Identify which cell holds the provided text, then report its [X, Y] central coordinate. 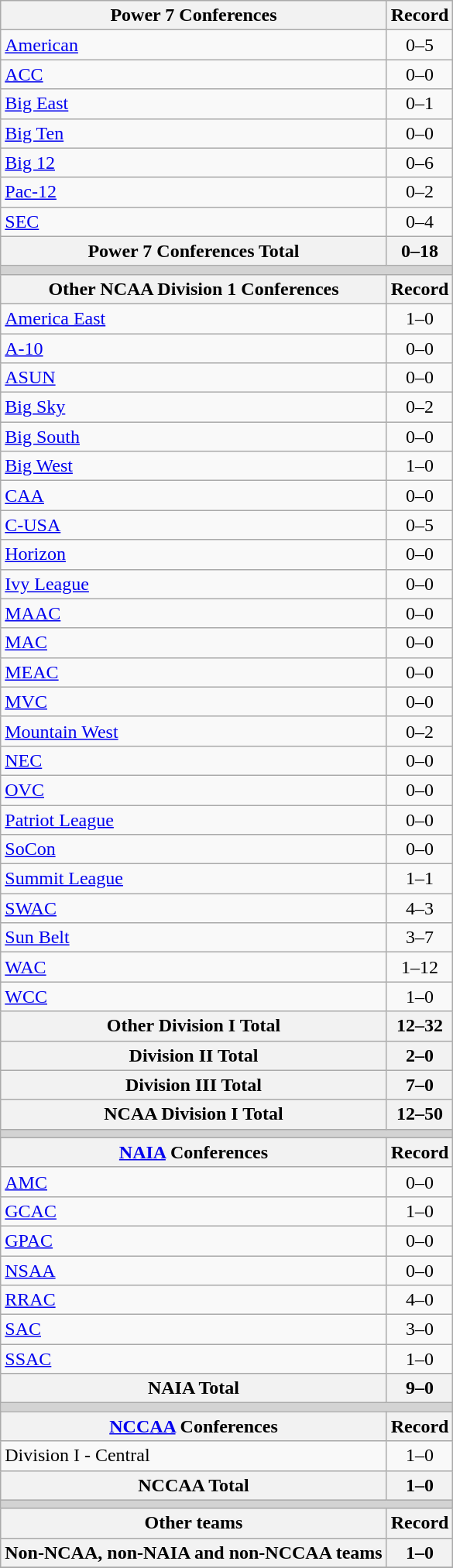
Division III Total [194, 1085]
12–50 [420, 1114]
American [194, 45]
NAIA Conferences [194, 1152]
MAC [194, 643]
Ivy League [194, 584]
America East [194, 318]
WCC [194, 997]
ASUN [194, 378]
C-USA [194, 525]
Summit League [194, 879]
1–12 [420, 967]
GCAC [194, 1211]
NCAA Division I Total [194, 1114]
3–0 [420, 1330]
Division II Total [194, 1055]
GPAC [194, 1240]
2–0 [420, 1055]
4–0 [420, 1300]
SoCon [194, 849]
Sun Belt [194, 938]
Non-NCAA, non-NAIA and non-NCCAA teams [194, 1553]
Big Ten [194, 133]
NSAA [194, 1271]
NCCAA Total [194, 1485]
NAIA Total [194, 1388]
MEAC [194, 672]
MAAC [194, 613]
SWAC [194, 908]
Other Division I Total [194, 1026]
Big Sky [194, 407]
WAC [194, 967]
SSAC [194, 1359]
0–6 [420, 163]
Division I - Central [194, 1456]
1–1 [420, 879]
Big South [194, 437]
0–18 [420, 251]
Other teams [194, 1523]
CAA [194, 496]
9–0 [420, 1388]
Pac-12 [194, 192]
4–3 [420, 908]
AMC [194, 1182]
NEC [194, 760]
Other NCAA Division 1 Conferences [194, 289]
SAC [194, 1330]
Power 7 Conferences Total [194, 251]
OVC [194, 790]
Patriot League [194, 820]
MVC [194, 702]
0–1 [420, 104]
NCCAA Conferences [194, 1426]
0–4 [420, 221]
Big 12 [194, 163]
3–7 [420, 938]
Power 7 Conferences [194, 15]
12–32 [420, 1026]
Horizon [194, 554]
Mountain West [194, 731]
Big West [194, 466]
7–0 [420, 1085]
A-10 [194, 348]
SEC [194, 221]
Big East [194, 104]
RRAC [194, 1300]
ACC [194, 74]
